Detect which cell encompasses the target text, then output its [X, Y] center coordinate. 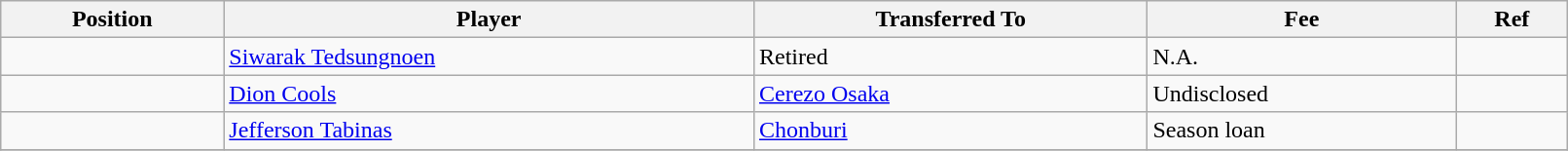
Transferred To [950, 19]
Chonburi [950, 131]
Cerezo Osaka [950, 94]
Dion Cools [489, 94]
Undisclosed [1302, 94]
Retired [950, 57]
Jefferson Tabinas [489, 131]
Siwarak Tedsungnoen [489, 57]
Season loan [1302, 131]
Fee [1302, 19]
Player [489, 19]
Ref [1513, 19]
N.A. [1302, 57]
Position [113, 19]
